Output the [X, Y] coordinate of the center of the cell containing the given text.  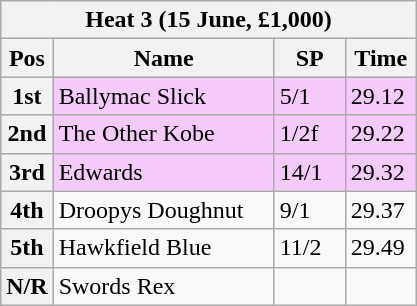
29.32 [380, 172]
The Other Kobe [164, 134]
29.37 [380, 210]
14/1 [310, 172]
Droopys Doughnut [164, 210]
1/2f [310, 134]
4th [27, 210]
Edwards [164, 172]
5th [27, 248]
11/2 [310, 248]
Ballymac Slick [164, 96]
29.12 [380, 96]
1st [27, 96]
Hawkfield Blue [164, 248]
29.49 [380, 248]
9/1 [310, 210]
Pos [27, 58]
Name [164, 58]
29.22 [380, 134]
5/1 [310, 96]
Time [380, 58]
2nd [27, 134]
SP [310, 58]
Heat 3 (15 June, £1,000) [209, 20]
3rd [27, 172]
N/R [27, 286]
Swords Rex [164, 286]
